Locate the cell with the specified text and output its [x, y] center coordinate. 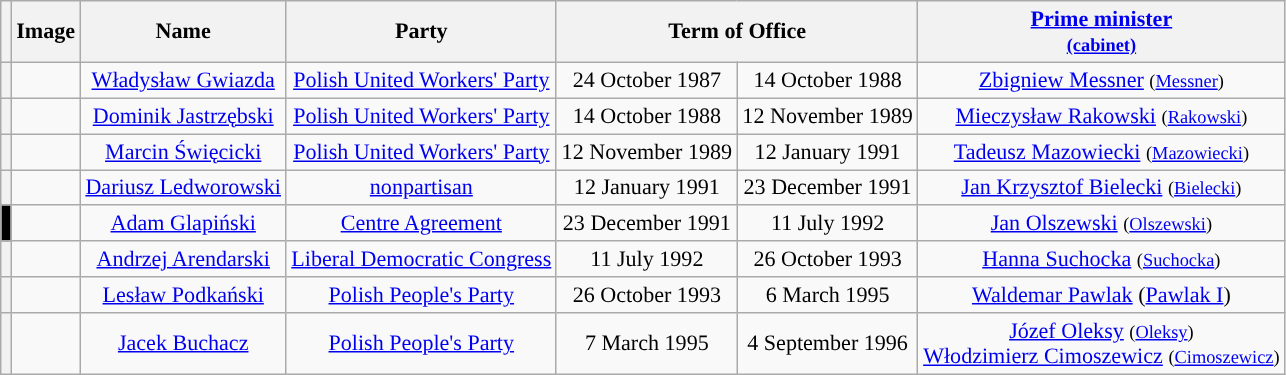
Term of Office [737, 30]
Zbigniew Messner (Messner) [1102, 80]
Jan Olszewski (Olszewski) [1102, 223]
Jan Krzysztof Bielecki (Bielecki) [1102, 187]
Hanna Suchocka (Suchocka) [1102, 259]
Prime minister(cabinet) [1102, 30]
Józef Oleksy (Oleksy)Włodzimierz Cimoszewicz (Cimoszewicz) [1102, 342]
Andrzej Arendarski [183, 259]
Waldemar Pawlak (Pawlak I) [1102, 295]
Party [421, 30]
4 September 1996 [828, 342]
Adam Glapiński [183, 223]
Image [46, 30]
Władysław Gwiazda [183, 80]
Jacek Buchacz [183, 342]
24 October 1987 [646, 80]
Centre Agreement [421, 223]
Marcin Święcicki [183, 151]
Lesław Podkański [183, 295]
Name [183, 30]
6 March 1995 [828, 295]
Mieczysław Rakowski (Rakowski) [1102, 116]
nonpartisan [421, 187]
Dominik Jastrzębski [183, 116]
Tadeusz Mazowiecki (Mazowiecki) [1102, 151]
Dariusz Ledworowski [183, 187]
7 March 1995 [646, 342]
Liberal Democratic Congress [421, 259]
